Determine the [X, Y] coordinate at the center of the cell enclosing the given text.  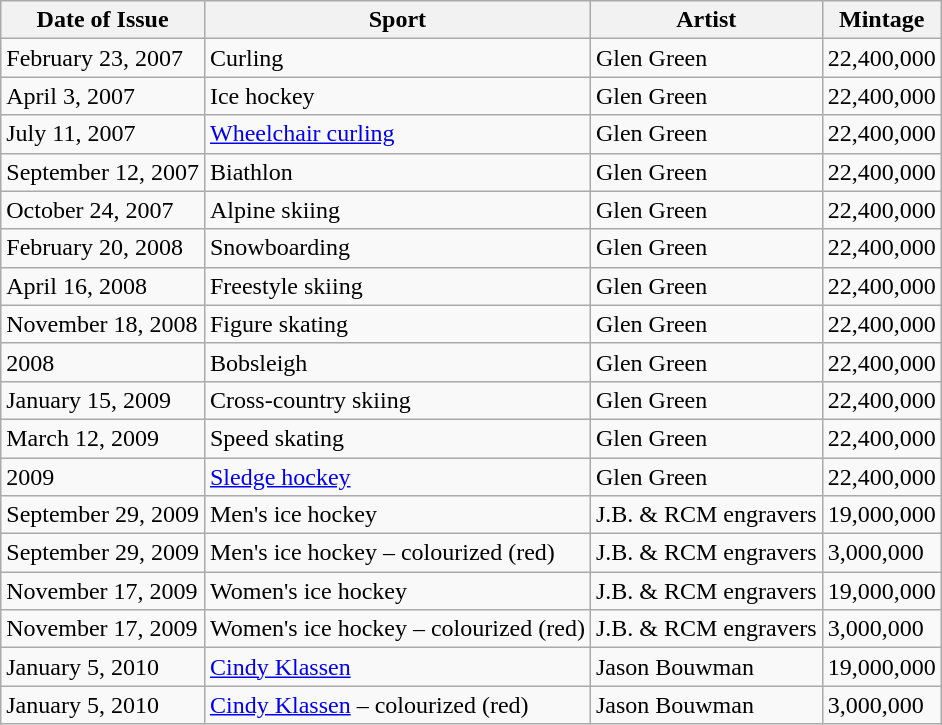
Bobsleigh [397, 362]
Date of Issue [103, 20]
Women's ice hockey [397, 591]
October 24, 2007 [103, 210]
Cindy Klassen – colourized (red) [397, 705]
Figure skating [397, 324]
July 11, 2007 [103, 134]
Artist [706, 20]
Men's ice hockey – colourized (red) [397, 553]
Alpine skiing [397, 210]
Freestyle skiing [397, 286]
January 15, 2009 [103, 400]
Men's ice hockey [397, 515]
Sport [397, 20]
November 18, 2008 [103, 324]
Ice hockey [397, 96]
Women's ice hockey – colourized (red) [397, 629]
Cross-country skiing [397, 400]
March 12, 2009 [103, 438]
April 16, 2008 [103, 286]
Speed skating [397, 438]
Curling [397, 58]
February 23, 2007 [103, 58]
2009 [103, 477]
Cindy Klassen [397, 667]
2008 [103, 362]
Sledge hockey [397, 477]
September 12, 2007 [103, 172]
February 20, 2008 [103, 248]
Snowboarding [397, 248]
Mintage [882, 20]
Wheelchair curling [397, 134]
April 3, 2007 [103, 96]
Biathlon [397, 172]
